For the text-containing cell, return its midpoint in [x, y] coordinate format. 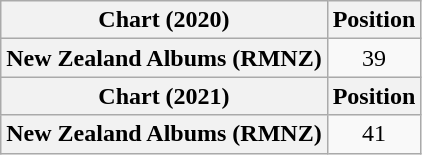
41 [374, 134]
39 [374, 58]
Chart (2020) [164, 20]
Chart (2021) [164, 96]
